Provide the (X, Y) coordinate of the cell's center where the given text is located.  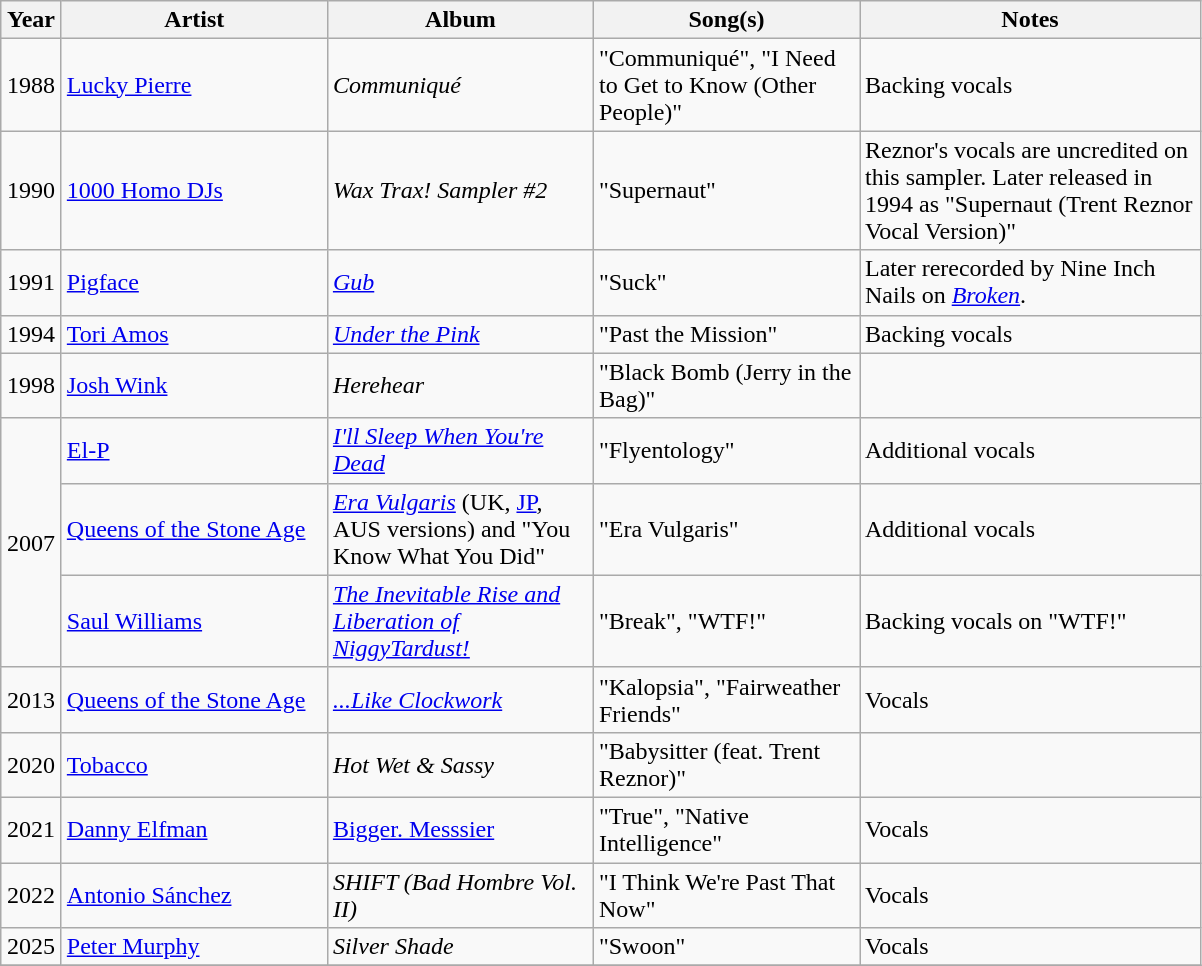
1998 (32, 386)
2007 (32, 542)
...Like Clockwork (460, 700)
"Suck" (726, 282)
1991 (32, 282)
"Flyentology" (726, 450)
Communiqué (460, 85)
Year (32, 20)
Hot Wet & Sassy (460, 764)
1000 Homo DJs (194, 190)
Album (460, 20)
I'll Sleep When You're Dead (460, 450)
"Supernaut" (726, 190)
"Communiqué", "I Need to Get to Know (Other People)" (726, 85)
"Kalopsia", "Fairweather Friends" (726, 700)
Danny Elfman (194, 830)
2020 (32, 764)
Later rerecorded by Nine Inch Nails on Broken. (1030, 282)
Herehear (460, 386)
Backing vocals on "WTF!" (1030, 621)
Gub (460, 282)
Wax Trax! Sampler #2 (460, 190)
"Break", "WTF!" (726, 621)
1994 (32, 334)
"Black Bomb (Jerry in the Bag)" (726, 386)
The Inevitable Rise and Liberation of NiggyTardust! (460, 621)
2022 (32, 894)
Era Vulgaris (UK, JP, AUS versions) and "You Know What You Did" (460, 529)
Saul Williams (194, 621)
2025 (32, 947)
Under the Pink (460, 334)
Bigger. Messsier (460, 830)
1988 (32, 85)
Silver Shade (460, 947)
Antonio Sánchez (194, 894)
Artist (194, 20)
"Era Vulgaris" (726, 529)
Josh Wink (194, 386)
SHIFT (Bad Hombre Vol. II) (460, 894)
El-P (194, 450)
Pigface (194, 282)
"True", "Native Intelligence" (726, 830)
Peter Murphy (194, 947)
"Past the Mission" (726, 334)
Song(s) (726, 20)
Tobacco (194, 764)
"Babysitter (feat. Trent Reznor)" (726, 764)
1990 (32, 190)
Lucky Pierre (194, 85)
Reznor's vocals are uncredited on this sampler. Later released in 1994 as "Supernaut (Trent Reznor Vocal Version)" (1030, 190)
Notes (1030, 20)
Tori Amos (194, 334)
2013 (32, 700)
2021 (32, 830)
"Swoon" (726, 947)
"I Think We're Past That Now" (726, 894)
